Pinpoint the cell where the given text exists, returning its (x, y) midpoint coordinate. 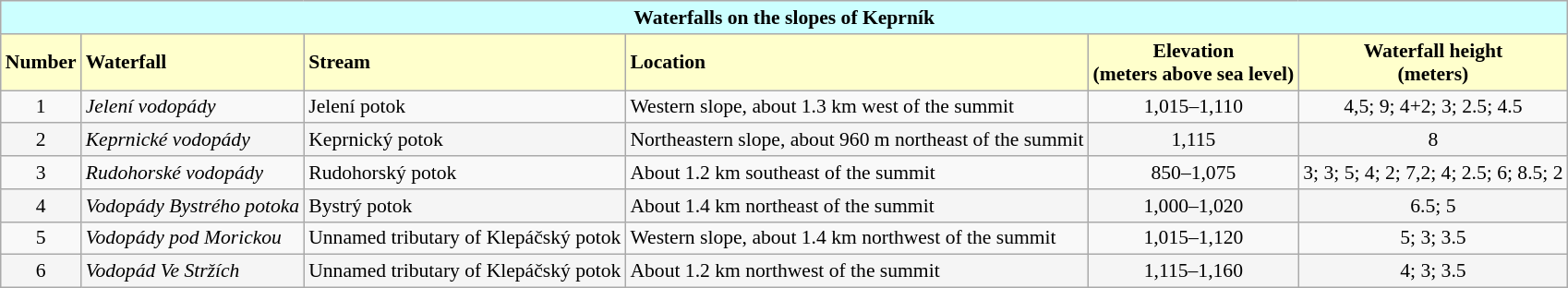
Vodopády pod Morickou (193, 238)
Northeastern slope, about 960 m northeast of the summit (857, 140)
6.5; 5 (1433, 206)
1 (41, 107)
Bystrý potok (464, 206)
Elevation(meters above sea level) (1194, 63)
Rudohorský potok (464, 173)
About 1.4 km northeast of the summit (857, 206)
1,115–1,160 (1194, 271)
Number (41, 63)
Jelení vodopády (193, 107)
Vodopády Bystrého potoka (193, 206)
5 (41, 238)
4 (41, 206)
4,5; 9; 4+2; 3; 2.5; 4.5 (1433, 107)
8 (1433, 140)
6 (41, 271)
Waterfall height(meters) (1433, 63)
Jelení potok (464, 107)
2 (41, 140)
Vodopád Ve Stržích (193, 271)
5; 3; 3.5 (1433, 238)
3; 3; 5; 4; 2; 7,2; 4; 2.5; 6; 8.5; 2 (1433, 173)
Western slope, about 1.4 km northwest of the summit (857, 238)
850–1,075 (1194, 173)
Location (857, 63)
4; 3; 3.5 (1433, 271)
Western slope, about 1.3 km west of the summit (857, 107)
Rudohorské vodopády (193, 173)
Stream (464, 63)
1,015–1,110 (1194, 107)
About 1.2 km northwest of the summit (857, 271)
About 1.2 km southeast of the summit (857, 173)
Waterfalls on the slopes of Keprník (785, 18)
1,115 (1194, 140)
1,015–1,120 (1194, 238)
Keprnické vodopády (193, 140)
3 (41, 173)
Waterfall (193, 63)
Keprnický potok (464, 140)
1,000–1,020 (1194, 206)
